Identify which cell holds the provided text, then report its [x, y] central coordinate. 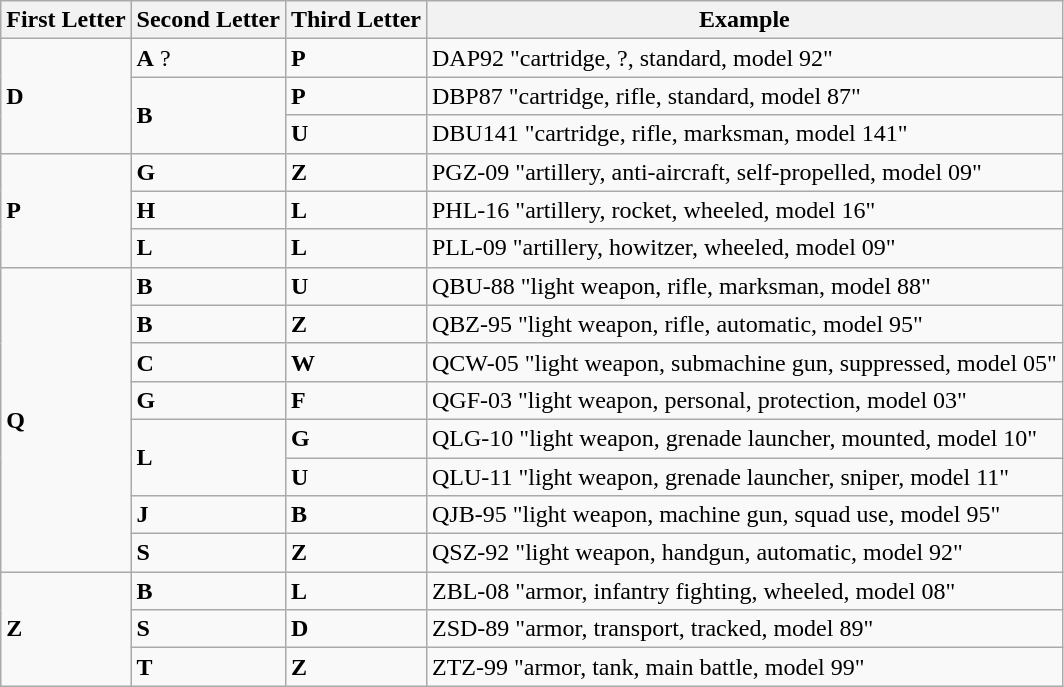
PHL-16 "artillery, rocket, wheeled, model 16" [744, 210]
QCW-05 "light weapon, submachine gun, suppressed, model 05" [744, 362]
QLG-10 "light weapon, grenade launcher, mounted, model 10" [744, 438]
QBZ-95 "light weapon, rifle, automatic, model 95" [744, 324]
ZSD-89 "armor, transport, tracked, model 89" [744, 629]
ZTZ-99 "armor, tank, main battle, model 99" [744, 667]
DAP92 "cartridge, ?, standard, model 92" [744, 58]
J [208, 515]
F [356, 400]
T [208, 667]
PLL-09 "artillery, howitzer, wheeled, model 09" [744, 248]
DBU141 "cartridge, rifle, marksman, model 141" [744, 134]
DBP87 "cartridge, rifle, standard, model 87" [744, 96]
ZBL-08 "armor, infantry fighting, wheeled, model 08" [744, 591]
Third Letter [356, 20]
Q [66, 419]
Example [744, 20]
QJB-95 "light weapon, machine gun, squad use, model 95" [744, 515]
First Letter [66, 20]
QGF-03 "light weapon, personal, protection, model 03" [744, 400]
H [208, 210]
W [356, 362]
A ? [208, 58]
QSZ-92 "light weapon, handgun, automatic, model 92" [744, 553]
QLU-11 "light weapon, grenade launcher, sniper, model 11" [744, 477]
QBU-88 "light weapon, rifle, marksman, model 88" [744, 286]
Second Letter [208, 20]
PGZ-09 "artillery, anti-aircraft, self-propelled, model 09" [744, 172]
C [208, 362]
